Identify which cell holds the provided text, then report its (x, y) central coordinate. 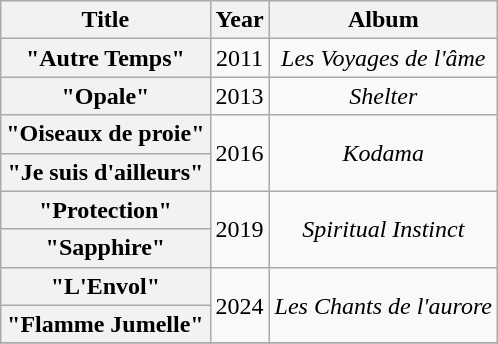
"Oiseaux de proie" (106, 134)
"Opale" (106, 96)
"Protection" (106, 210)
2011 (240, 58)
Album (383, 20)
Les Voyages de l'âme (383, 58)
"Flamme Jumelle" (106, 324)
2019 (240, 229)
Shelter (383, 96)
Les Chants de l'aurore (383, 305)
"Je suis d'ailleurs" (106, 172)
2013 (240, 96)
"Autre Temps" (106, 58)
"L'Envol" (106, 286)
Kodama (383, 153)
Year (240, 20)
Spiritual Instinct (383, 229)
2024 (240, 305)
2016 (240, 153)
"Sapphire" (106, 248)
Title (106, 20)
